Extract the (X, Y) coordinate from the center of the cell holding the provided text.  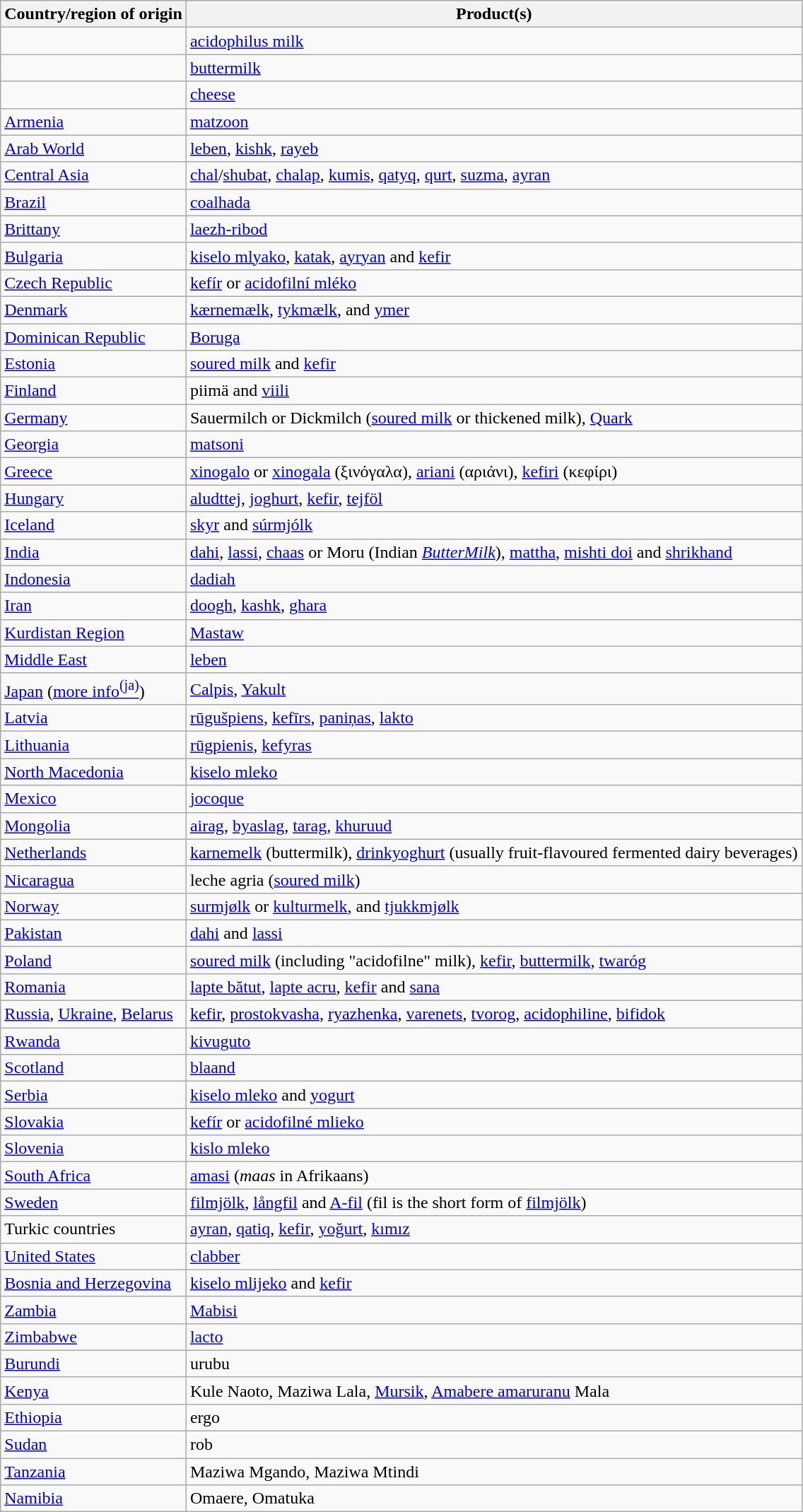
Brazil (93, 202)
Lithuania (93, 745)
Zimbabwe (93, 1337)
Maziwa Mgando, Maziwa Mtindi (493, 1472)
Mexico (93, 799)
Russia, Ukraine, Belarus (93, 1014)
dahi, lassi, chaas or Moru (Indian ButterMilk), mattha, mishti doi and shrikhand (493, 552)
Greece (93, 471)
kefír or acidofilní mléko (493, 283)
Nicaragua (93, 879)
coalhada (493, 202)
Mastaw (493, 633)
Finland (93, 391)
Iceland (93, 525)
Sudan (93, 1445)
India (93, 552)
South Africa (93, 1176)
Brittany (93, 229)
rob (493, 1445)
Serbia (93, 1095)
Slovenia (93, 1149)
blaand (493, 1068)
surmjølk or kulturmelk, and tjukkmjølk (493, 906)
Dominican Republic (93, 337)
Turkic countries (93, 1229)
leben, kishk, rayeb (493, 148)
kærnemælk, tykmælk, and ymer (493, 310)
ergo (493, 1417)
ayran, qatiq, kefir, yoğurt, kımız (493, 1229)
Kurdistan Region (93, 633)
chal/shubat, chalap, kumis, qatyq, qurt, suzma, ayran (493, 175)
leben (493, 660)
Czech Republic (93, 283)
lapte bătut, lapte acru, kefir and sana (493, 987)
buttermilk (493, 68)
Scotland (93, 1068)
Germany (93, 418)
North Macedonia (93, 772)
Bosnia and Herzegovina (93, 1283)
Boruga (493, 337)
Latvia (93, 718)
Bulgaria (93, 256)
acidophilus milk (493, 41)
Sauermilch or Dickmilch (soured milk or thickened milk), Quark (493, 418)
kiselo mlijeko and kefir (493, 1283)
Burundi (93, 1364)
kiselo mleko and yogurt (493, 1095)
karnemelk (buttermilk), drinkyoghurt (usually fruit-flavoured fermented dairy beverages) (493, 852)
amasi (maas in Afrikaans) (493, 1176)
xinogalo or xinogala (ξινόγαλα), ariani (αριάνι), kefiri (κεφίρι) (493, 471)
Indonesia (93, 579)
kislo mleko (493, 1149)
Poland (93, 960)
Central Asia (93, 175)
aludttej, joghurt, kefir, tejföl (493, 498)
kiselo mleko (493, 772)
laezh-ribod (493, 229)
kivuguto (493, 1041)
Mongolia (93, 826)
cheese (493, 95)
doogh, kashk, ghara (493, 606)
Country/region of origin (93, 14)
rūgušpiens, kefīrs, paniņas, lakto (493, 718)
kefír or acidofilné mlieko (493, 1122)
Netherlands (93, 852)
Iran (93, 606)
kefir, prostokvasha, ryazhenka, varenets, tvorog, acidophiline, bifidok (493, 1014)
Namibia (93, 1499)
Tanzania (93, 1472)
Armenia (93, 122)
leche agria (soured milk) (493, 879)
Norway (93, 906)
Denmark (93, 310)
Middle East (93, 660)
United States (93, 1256)
Mabisi (493, 1310)
Romania (93, 987)
Omaere, Omatuka (493, 1499)
Calpis, Yakult (493, 688)
Ethiopia (93, 1417)
Japan (more info(ja)) (93, 688)
rūgpienis, kefyras (493, 745)
lacto (493, 1337)
matsoni (493, 445)
skyr and súrmjólk (493, 525)
Estonia (93, 364)
Arab World (93, 148)
Hungary (93, 498)
dadiah (493, 579)
Sweden (93, 1202)
clabber (493, 1256)
dahi and lassi (493, 933)
filmjölk, långfil and A-fil (fil is the short form of filmjölk) (493, 1202)
Georgia (93, 445)
soured milk and kefir (493, 364)
Slovakia (93, 1122)
airag, byaslag, tarag, khuruud (493, 826)
Pakistan (93, 933)
Product(s) (493, 14)
Kenya (93, 1390)
Zambia (93, 1310)
urubu (493, 1364)
Kule Naoto, Maziwa Lala, Mursik, Amabere amaruranu Mala (493, 1390)
soured milk (including "acidofilne" milk), kefir, buttermilk, twaróg (493, 960)
kiselo mlyako, katak, ayryan and kefir (493, 256)
jocoque (493, 799)
piimä and viili (493, 391)
Rwanda (93, 1041)
matzoon (493, 122)
